Provide the (X, Y) coordinate of the cell's center where the given text is located.  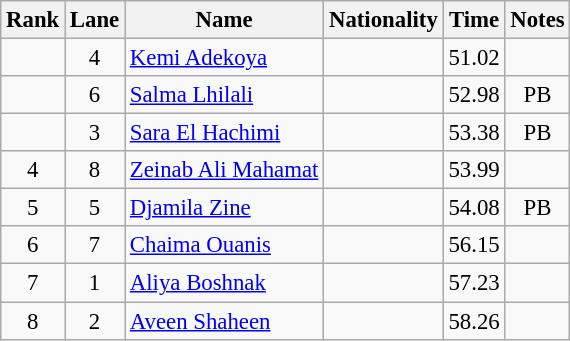
51.02 (474, 58)
2 (95, 321)
Name (224, 20)
Djamila Zine (224, 208)
Zeinab Ali Mahamat (224, 170)
54.08 (474, 208)
52.98 (474, 95)
Time (474, 20)
56.15 (474, 245)
Rank (33, 20)
57.23 (474, 283)
Salma Lhilali (224, 95)
Notes (538, 20)
53.38 (474, 133)
Kemi Adekoya (224, 58)
Aliya Boshnak (224, 283)
Lane (95, 20)
1 (95, 283)
Sara El Hachimi (224, 133)
Aveen Shaheen (224, 321)
53.99 (474, 170)
3 (95, 133)
Chaima Ouanis (224, 245)
58.26 (474, 321)
Nationality (384, 20)
